Scan for the cell matching the given text and deliver its (x, y) coordinate at center. 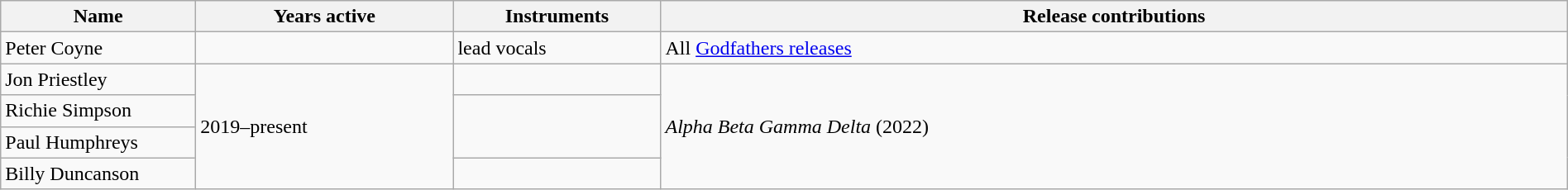
Peter Coyne (98, 48)
Richie Simpson (98, 111)
Alpha Beta Gamma Delta (2022) (1114, 126)
Paul Humphreys (98, 142)
Instruments (557, 17)
All Godfathers releases (1114, 48)
Name (98, 17)
Billy Duncanson (98, 173)
Jon Priestley (98, 79)
lead vocals (557, 48)
2019–present (324, 126)
Years active (324, 17)
Release contributions (1114, 17)
